Determine the [X, Y] coordinate at the center of the cell enclosing the given text.  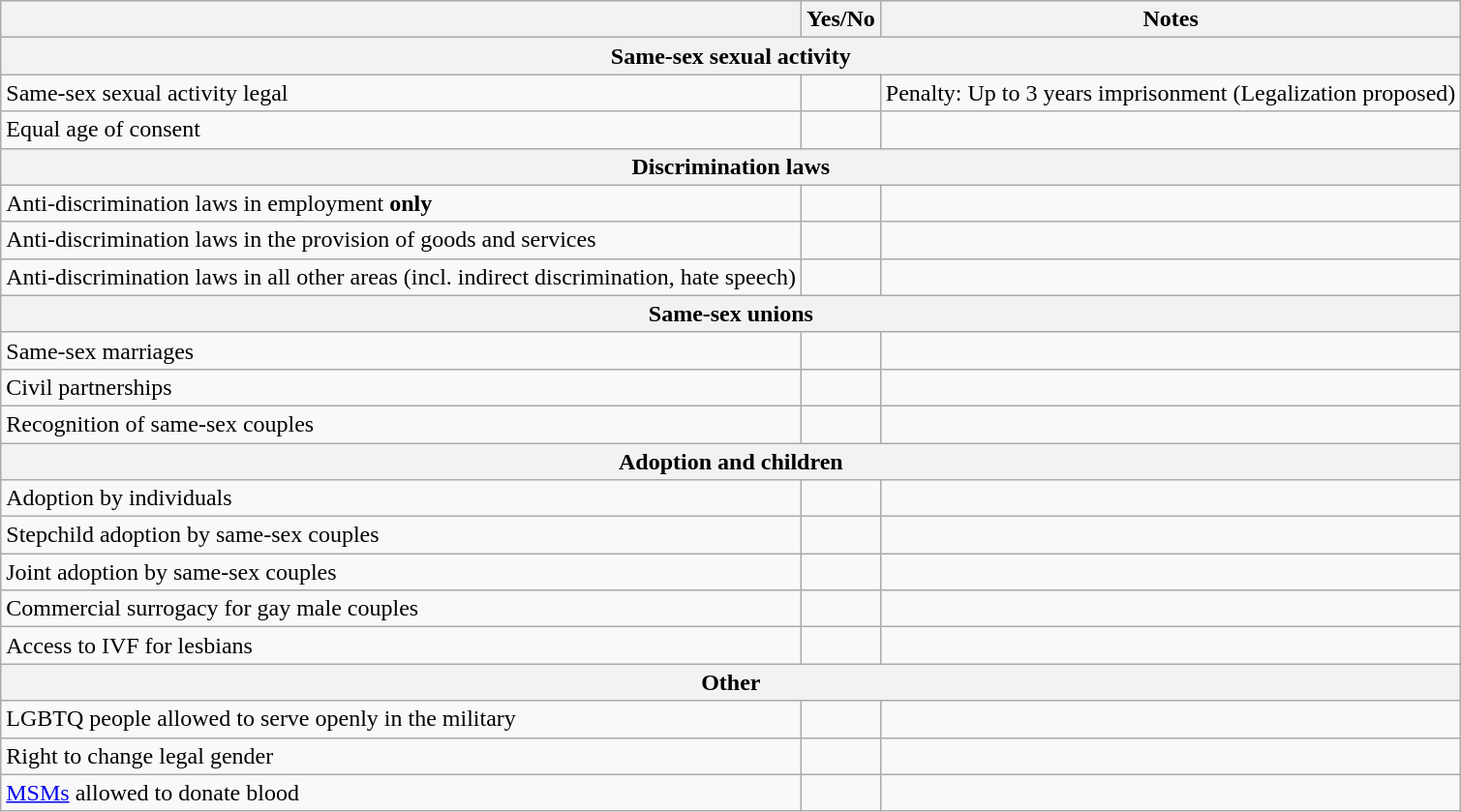
Stepchild adoption by same-sex couples [401, 535]
Same-sex sexual activity [731, 56]
Adoption by individuals [401, 498]
Adoption and children [731, 462]
Civil partnerships [401, 387]
Anti-discrimination laws in all other areas (incl. indirect discrimination, hate speech) [401, 277]
Commercial surrogacy for gay male couples [401, 609]
Same-sex sexual activity legal [401, 93]
Anti-discrimination laws in the provision of goods and services [401, 240]
Penalty: Up to 3 years imprisonment (Legalization proposed) [1171, 93]
Access to IVF for lesbians [401, 646]
Other [731, 682]
Joint adoption by same-sex couples [401, 572]
LGBTQ people allowed to serve openly in the military [401, 719]
Yes/No [841, 19]
Anti-discrimination laws in employment only [401, 203]
Right to change legal gender [401, 756]
Equal age of consent [401, 130]
Discrimination laws [731, 166]
Same-sex unions [731, 314]
MSMs allowed to donate blood [401, 793]
Recognition of same-sex couples [401, 424]
Notes [1171, 19]
Same-sex marriages [401, 350]
